Return the [X, Y] coordinate for the center point of the cell that contains the specified text.  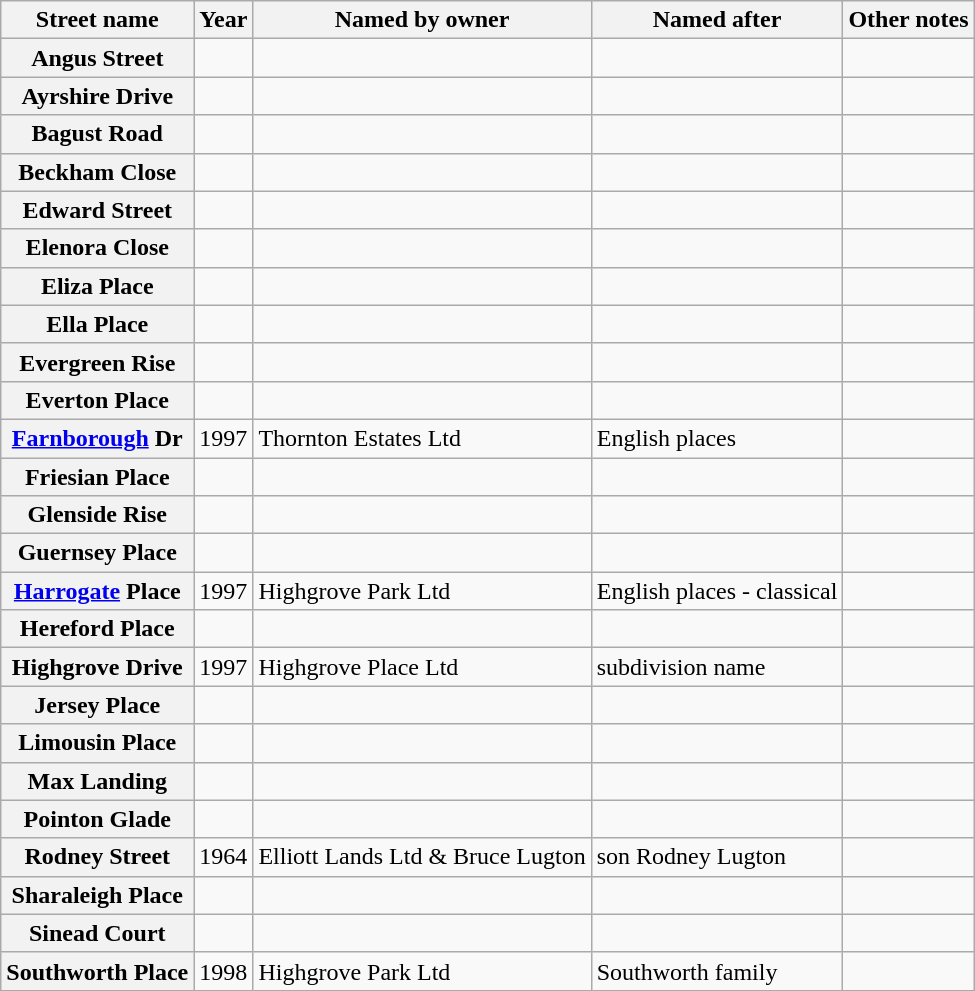
Eliza Place [98, 286]
Angus Street [98, 58]
Everton Place [98, 400]
Beckham Close [98, 172]
Highgrove Drive [98, 667]
Sharaleigh Place [98, 895]
Guernsey Place [98, 553]
Pointon Glade [98, 819]
1964 [224, 857]
1998 [224, 971]
Named after [717, 20]
Elenora Close [98, 248]
Southworth Place [98, 971]
Bagust Road [98, 134]
Named by owner [422, 20]
Limousin Place [98, 743]
Sinead Court [98, 933]
English places - classical [717, 591]
Edward Street [98, 210]
Ella Place [98, 324]
Jersey Place [98, 705]
Evergreen Rise [98, 362]
Other notes [908, 20]
subdivision name [717, 667]
Hereford Place [98, 629]
son Rodney Lugton [717, 857]
Friesian Place [98, 477]
Elliott Lands Ltd & Bruce Lugton [422, 857]
English places [717, 438]
Rodney Street [98, 857]
Glenside Rise [98, 515]
Southworth family [717, 971]
Farnborough Dr [98, 438]
Max Landing [98, 781]
Thornton Estates Ltd [422, 438]
Harrogate Place [98, 591]
Ayrshire Drive [98, 96]
Highgrove Place Ltd [422, 667]
Year [224, 20]
Street name [98, 20]
